Identify which cell holds the provided text, then report its [X, Y] central coordinate. 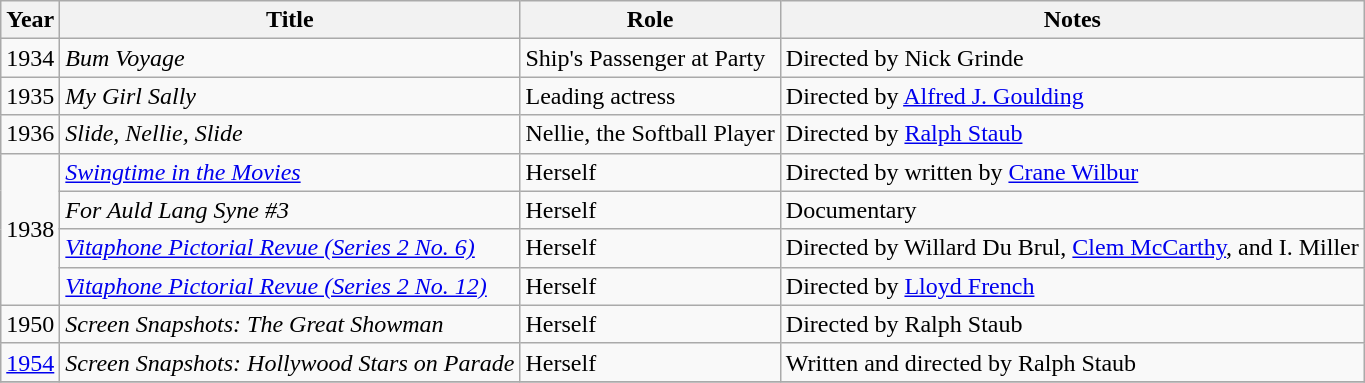
1950 [30, 324]
Ship's Passenger at Party [650, 58]
Directed by Lloyd French [1072, 286]
Vitaphone Pictorial Revue (Series 2 No. 12) [290, 286]
1935 [30, 96]
Leading actress [650, 96]
Screen Snapshots: The Great Showman [290, 324]
Vitaphone Pictorial Revue (Series 2 No. 6) [290, 248]
My Girl Sally [290, 96]
Directed by Alfred J. Goulding [1072, 96]
Notes [1072, 20]
Nellie, the Softball Player [650, 134]
1954 [30, 362]
Swingtime in the Movies [290, 172]
For Auld Lang Syne #3 [290, 210]
Directed by written by Crane Wilbur [1072, 172]
Directed by Willard Du Brul, Clem McCarthy, and I. Miller [1072, 248]
Written and directed by Ralph Staub [1072, 362]
Screen Snapshots: Hollywood Stars on Parade [290, 362]
1938 [30, 229]
Directed by Nick Grinde [1072, 58]
Slide, Nellie, Slide [290, 134]
1936 [30, 134]
Year [30, 20]
1934 [30, 58]
Documentary [1072, 210]
Bum Voyage [290, 58]
Title [290, 20]
Role [650, 20]
